Scan for the cell matching the given text and deliver its [x, y] coordinate at center. 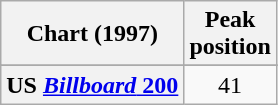
US Billboard 200 [92, 85]
Chart (1997) [92, 34]
Peakposition [230, 34]
41 [230, 85]
